Output the [x, y] coordinate of the center of the cell containing the given text.  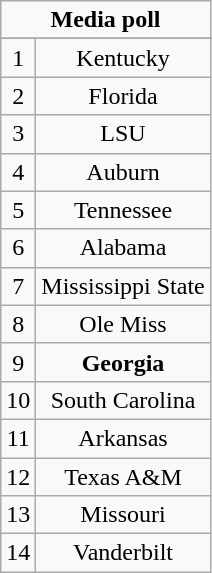
14 [18, 553]
12 [18, 477]
10 [18, 400]
3 [18, 134]
Mississippi State [123, 286]
South Carolina [123, 400]
Vanderbilt [123, 553]
7 [18, 286]
Florida [123, 96]
Auburn [123, 172]
13 [18, 515]
Ole Miss [123, 324]
Kentucky [123, 58]
Georgia [123, 362]
6 [18, 248]
8 [18, 324]
Missouri [123, 515]
Texas A&M [123, 477]
4 [18, 172]
5 [18, 210]
11 [18, 438]
1 [18, 58]
Media poll [106, 20]
Tennessee [123, 210]
9 [18, 362]
2 [18, 96]
Alabama [123, 248]
LSU [123, 134]
Arkansas [123, 438]
